For the text-containing cell, return its midpoint in [x, y] coordinate format. 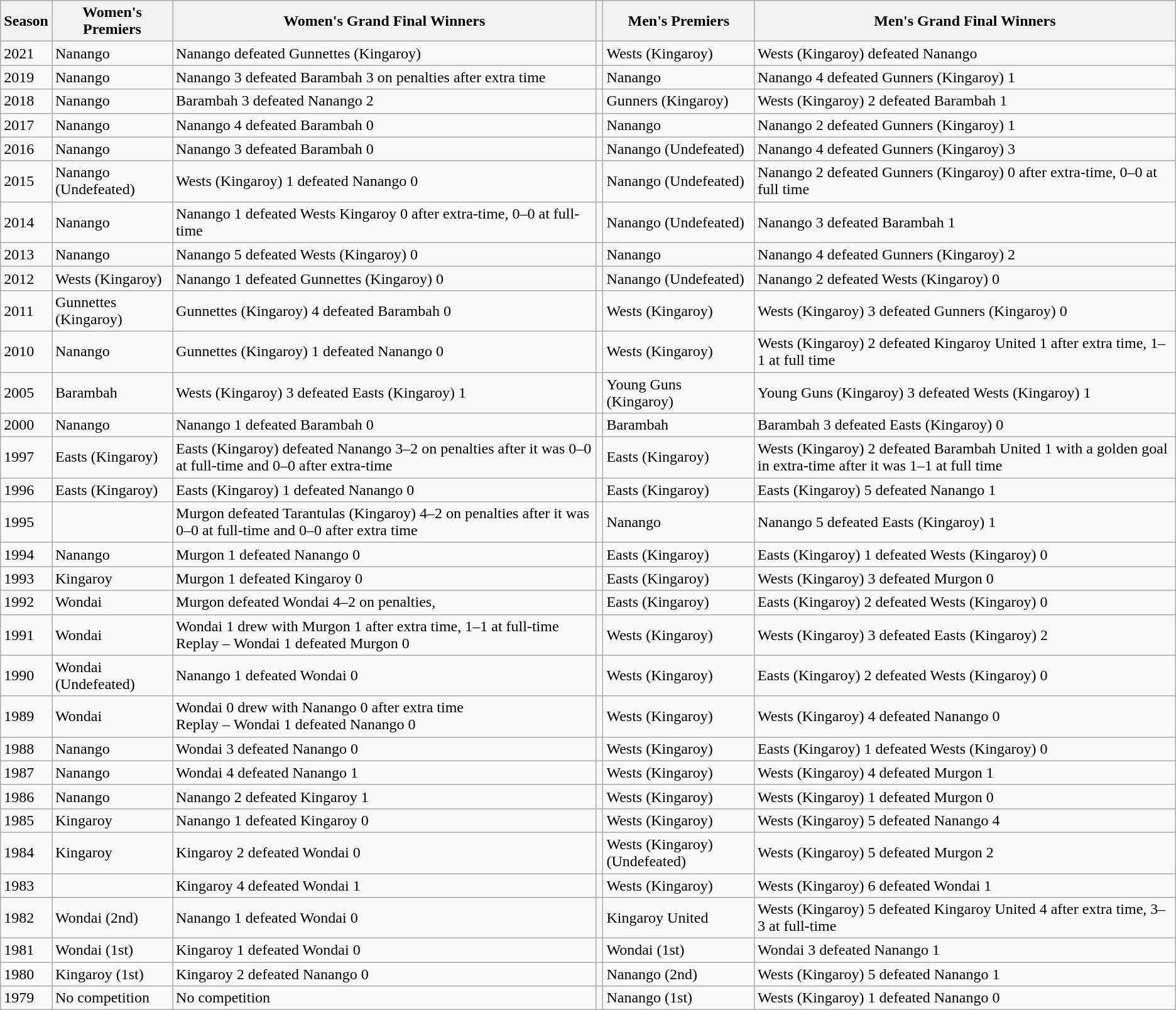
Nanango 3 defeated Barambah 3 on penalties after extra time [384, 77]
Nanango 5 defeated Wests (Kingaroy) 0 [384, 254]
Wondai 0 drew with Nanango 0 after extra timeReplay – Wondai 1 defeated Nanango 0 [384, 716]
Wondai 1 drew with Murgon 1 after extra time, 1–1 at full-timeReplay – Wondai 1 defeated Murgon 0 [384, 634]
1990 [26, 676]
Nanango 1 defeated Barambah 0 [384, 425]
Wondai (Undefeated) [112, 676]
Kingaroy 2 defeated Wondai 0 [384, 853]
Wests (Kingaroy) 5 defeated Nanango 1 [965, 974]
Nanango 4 defeated Gunners (Kingaroy) 3 [965, 149]
1988 [26, 749]
Young Guns (Kingaroy) 3 defeated Wests (Kingaroy) 1 [965, 392]
Men's Grand Final Winners [965, 21]
Women's Premiers [112, 21]
1989 [26, 716]
2000 [26, 425]
1979 [26, 998]
Nanango 4 defeated Barambah 0 [384, 125]
2005 [26, 392]
Murgon 1 defeated Nanango 0 [384, 555]
1987 [26, 773]
Wests (Kingaroy) 3 defeated Easts (Kingaroy) 1 [384, 392]
Gunners (Kingaroy) [678, 101]
1997 [26, 457]
Wests (Kingaroy) 5 defeated Kingaroy United 4 after extra time, 3–3 at full-time [965, 918]
Wests (Kingaroy) 4 defeated Nanango 0 [965, 716]
Easts (Kingaroy) 5 defeated Nanango 1 [965, 490]
2010 [26, 352]
Wondai 3 defeated Nanango 0 [384, 749]
Nanango 1 defeated Gunnettes (Kingaroy) 0 [384, 278]
Barambah 3 defeated Nanango 2 [384, 101]
Wests (Kingaroy) 3 defeated Murgon 0 [965, 578]
Wondai (2nd) [112, 918]
Wests (Kingaroy) 4 defeated Murgon 1 [965, 773]
Wests (Kingaroy) 5 defeated Murgon 2 [965, 853]
Murgon defeated Tarantulas (Kingaroy) 4–2 on penalties after it was 0–0 at full-time and 0–0 after extra time [384, 523]
Nanango 3 defeated Barambah 0 [384, 149]
1983 [26, 885]
1992 [26, 602]
Wests (Kingaroy) 3 defeated Gunners (Kingaroy) 0 [965, 310]
Wests (Kingaroy) 2 defeated Barambah United 1 with a golden goal in extra-time after it was 1–1 at full time [965, 457]
2018 [26, 101]
Wondai 3 defeated Nanango 1 [965, 950]
Wests (Kingaroy) 3 defeated Easts (Kingaroy) 2 [965, 634]
Nanango 2 defeated Kingaroy 1 [384, 796]
1996 [26, 490]
Nanango 3 defeated Barambah 1 [965, 222]
Kingaroy United [678, 918]
Women's Grand Final Winners [384, 21]
Nanango 2 defeated Wests (Kingaroy) 0 [965, 278]
Nanango (1st) [678, 998]
2016 [26, 149]
Kingaroy 4 defeated Wondai 1 [384, 885]
Wondai 4 defeated Nanango 1 [384, 773]
Gunnettes (Kingaroy) 4 defeated Barambah 0 [384, 310]
Nanango 2 defeated Gunners (Kingaroy) 1 [965, 125]
Kingaroy 2 defeated Nanango 0 [384, 974]
Wests (Kingaroy) 1 defeated Murgon 0 [965, 796]
2012 [26, 278]
Easts (Kingaroy) 1 defeated Nanango 0 [384, 490]
Wests (Kingaroy) 2 defeated Kingaroy United 1 after extra time, 1–1 at full time [965, 352]
Kingaroy 1 defeated Wondai 0 [384, 950]
2014 [26, 222]
Gunnettes (Kingaroy) [112, 310]
Nanango 2 defeated Gunners (Kingaroy) 0 after extra-time, 0–0 at full time [965, 181]
2021 [26, 53]
1981 [26, 950]
2013 [26, 254]
Kingaroy (1st) [112, 974]
Wests (Kingaroy) 2 defeated Barambah 1 [965, 101]
Wests (Kingaroy) (Undefeated) [678, 853]
Nanango 4 defeated Gunners (Kingaroy) 1 [965, 77]
Murgon 1 defeated Kingaroy 0 [384, 578]
Nanango 1 defeated Kingaroy 0 [384, 820]
Nanango 4 defeated Gunners (Kingaroy) 2 [965, 254]
Wests (Kingaroy) defeated Nanango [965, 53]
2011 [26, 310]
1982 [26, 918]
Murgon defeated Wondai 4–2 on penalties, [384, 602]
1994 [26, 555]
1985 [26, 820]
1984 [26, 853]
Young Guns (Kingaroy) [678, 392]
1986 [26, 796]
2019 [26, 77]
2017 [26, 125]
Easts (Kingaroy) defeated Nanango 3–2 on penalties after it was 0–0 at full-time and 0–0 after extra-time [384, 457]
Wests (Kingaroy) 6 defeated Wondai 1 [965, 885]
1995 [26, 523]
1980 [26, 974]
Wests (Kingaroy) 5 defeated Nanango 4 [965, 820]
Men's Premiers [678, 21]
2015 [26, 181]
Nanango 5 defeated Easts (Kingaroy) 1 [965, 523]
Gunnettes (Kingaroy) 1 defeated Nanango 0 [384, 352]
Nanango defeated Gunnettes (Kingaroy) [384, 53]
Nanango (2nd) [678, 974]
1993 [26, 578]
1991 [26, 634]
Barambah 3 defeated Easts (Kingaroy) 0 [965, 425]
Nanango 1 defeated Wests Kingaroy 0 after extra-time, 0–0 at full-time [384, 222]
Season [26, 21]
